Locate the cell with the specified text and output its (X, Y) center coordinate. 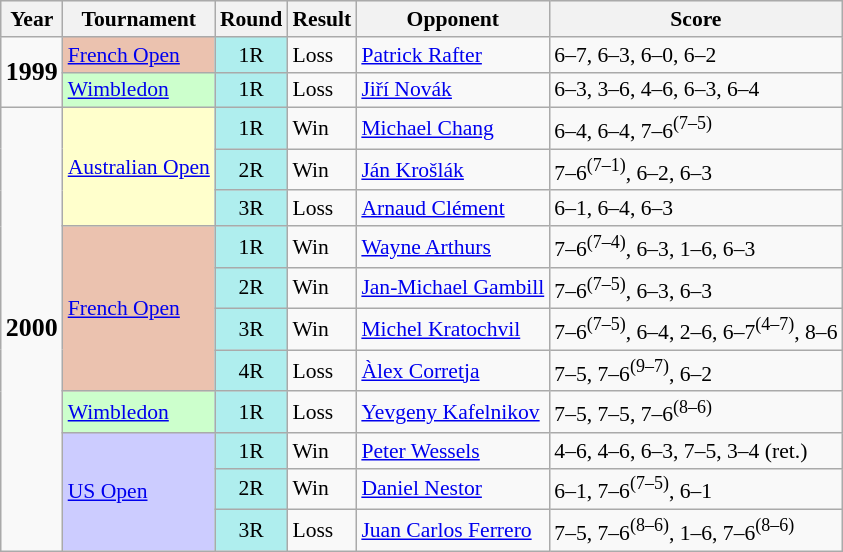
Michael Chang (452, 128)
Jan-Michael Gambill (452, 288)
Peter Wessels (452, 451)
7–6(7–4), 6–3, 1–6, 6–3 (696, 246)
Result (322, 19)
Michel Kratochvil (452, 330)
7–6(7–5), 6–3, 6–3 (696, 288)
Àlex Corretja (452, 370)
6–4, 6–4, 7–6(7–5) (696, 128)
7–5, 7–5, 7–6(8–6) (696, 412)
6–7, 6–3, 6–0, 6–2 (696, 55)
US Open (139, 492)
1999 (32, 72)
Round (252, 19)
Patrick Rafter (452, 55)
7–5, 7–6(8–6), 1–6, 7–6(8–6) (696, 530)
4–6, 4–6, 6–3, 7–5, 3–4 (ret.) (696, 451)
Daniel Nestor (452, 490)
4R (252, 370)
Arnaud Clément (452, 209)
Yevgeny Kafelnikov (452, 412)
6–3, 3–6, 4–6, 6–3, 6–4 (696, 90)
2000 (32, 330)
Wayne Arthurs (452, 246)
Score (696, 19)
Year (32, 19)
7–6(7–5), 6–4, 2–6, 6–7(4–7), 8–6 (696, 330)
Australian Open (139, 167)
6–1, 7–6(7–5), 6–1 (696, 490)
Opponent (452, 19)
7–5, 7–6(9–7), 6–2 (696, 370)
Juan Carlos Ferrero (452, 530)
6–1, 6–4, 6–3 (696, 209)
7–6(7–1), 6–2, 6–3 (696, 170)
Jiří Novák (452, 90)
Tournament (139, 19)
Ján Krošlák (452, 170)
